Provide the [X, Y] coordinate of the cell's center where the given text is located.  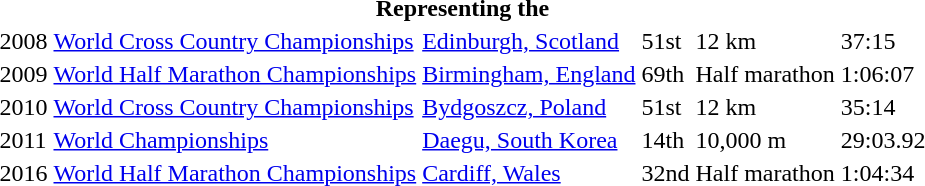
Edinburgh, Scotland [529, 41]
Half marathon [765, 74]
Birmingham, England [529, 74]
10,000 m [765, 140]
World Half Marathon Championships [235, 74]
14th [666, 140]
World Championships [235, 140]
Bydgoszcz, Poland [529, 107]
Daegu, South Korea [529, 140]
69th [666, 74]
